Determine the (X, Y) coordinate at the center of the cell enclosing the given text.  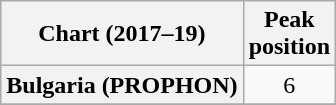
Bulgaria (PROPHON) (122, 85)
6 (289, 85)
Peakposition (289, 34)
Chart (2017–19) (122, 34)
